Pinpoint the cell where the given text exists, returning its [x, y] midpoint coordinate. 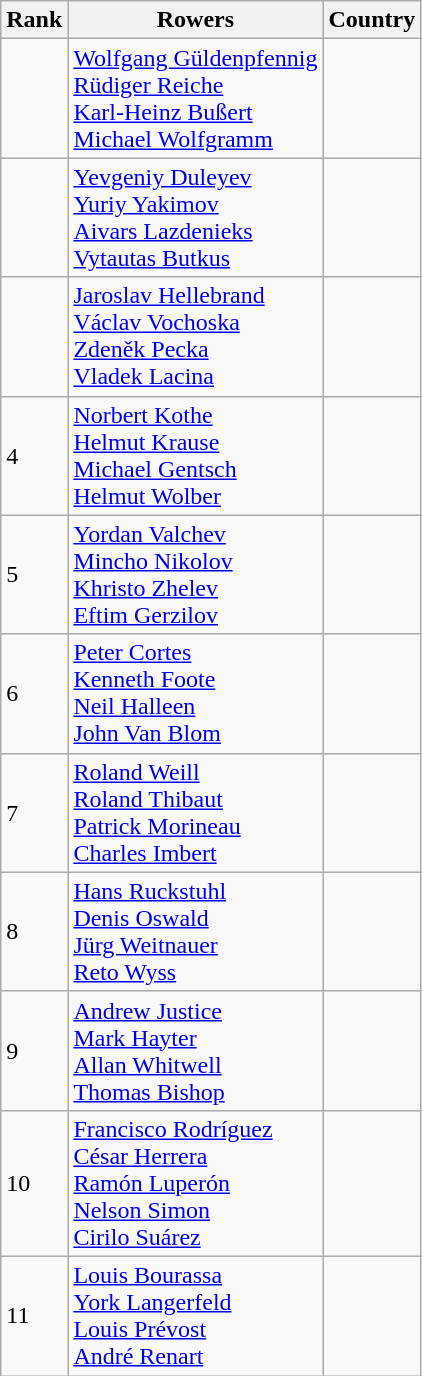
Yordan ValchevMincho NikolovKhristo ZhelevEftim Gerzilov [196, 574]
Yevgeniy DuleyevYuriy YakimovAivars LazdenieksVytautas Butkus [196, 218]
Wolfgang GüldenpfennigRüdiger ReicheKarl-Heinz BußertMichael Wolfgramm [196, 98]
5 [34, 574]
10 [34, 1183]
Rowers [196, 20]
Rank [34, 20]
Roland WeillRoland ThibautPatrick MorineauCharles Imbert [196, 812]
Norbert KotheHelmut KrauseMichael GentschHelmut Wolber [196, 456]
6 [34, 694]
8 [34, 932]
11 [34, 1316]
Peter CortesKenneth FooteNeil HalleenJohn Van Blom [196, 694]
9 [34, 1050]
7 [34, 812]
Andrew JusticeMark HayterAllan WhitwellThomas Bishop [196, 1050]
Jaroslav HellebrandVáclav VochoskaZdeněk PeckaVladek Lacina [196, 336]
Country [372, 20]
Louis BourassaYork LangerfeldLouis PrévostAndré Renart [196, 1316]
Hans RuckstuhlDenis OswaldJürg WeitnauerReto Wyss [196, 932]
4 [34, 456]
Francisco RodríguezCésar HerreraRamón LuperónNelson SimonCirilo Suárez [196, 1183]
